For the text-containing cell, return its midpoint in [X, Y] coordinate format. 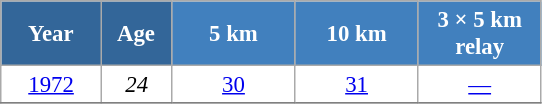
Age [136, 34]
— [480, 85]
1972 [52, 85]
24 [136, 85]
10 km [356, 34]
5 km [234, 34]
3 × 5 km relay [480, 34]
30 [234, 85]
31 [356, 85]
Year [52, 34]
